Scan for the cell matching the given text and deliver its [X, Y] coordinate at center. 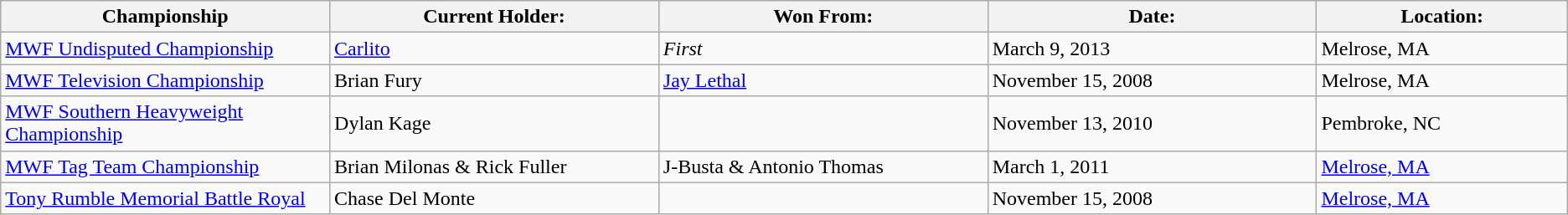
MWF Southern Heavyweight Championship [166, 124]
Pembroke, NC [1442, 124]
Tony Rumble Memorial Battle Royal [166, 198]
First [823, 49]
Location: [1442, 17]
Championship [166, 17]
Won From: [823, 17]
Carlito [494, 49]
Current Holder: [494, 17]
Date: [1153, 17]
Brian Fury [494, 80]
March 9, 2013 [1153, 49]
MWF Undisputed Championship [166, 49]
Brian Milonas & Rick Fuller [494, 166]
MWF Television Championship [166, 80]
March 1, 2011 [1153, 166]
Jay Lethal [823, 80]
Chase Del Monte [494, 198]
Dylan Kage [494, 124]
November 13, 2010 [1153, 124]
MWF Tag Team Championship [166, 166]
J-Busta & Antonio Thomas [823, 166]
